Detect which cell encompasses the target text, then output its [x, y] center coordinate. 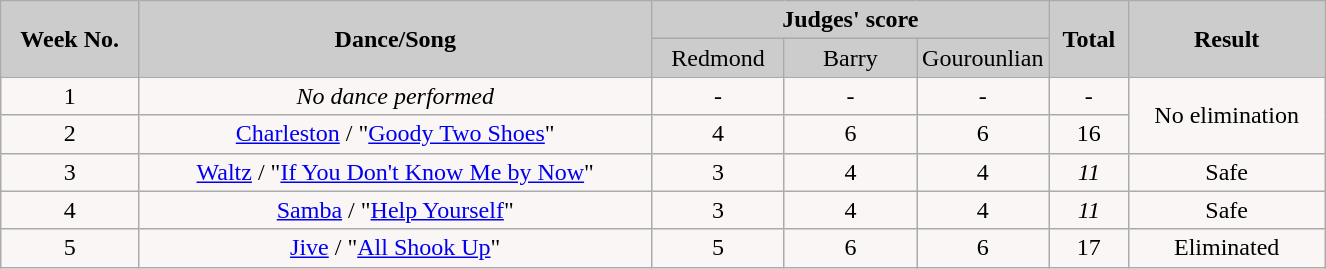
Total [1089, 39]
1 [70, 96]
Judges' score [850, 20]
Samba / "Help Yourself" [396, 210]
Waltz / "If You Don't Know Me by Now" [396, 172]
Result [1227, 39]
Jive / "All Shook Up" [396, 248]
Gourounlian [983, 58]
2 [70, 134]
Week No. [70, 39]
Dance/Song [396, 39]
Charleston / "Goody Two Shoes" [396, 134]
No dance performed [396, 96]
17 [1089, 248]
16 [1089, 134]
Barry [850, 58]
No elimination [1227, 115]
Eliminated [1227, 248]
Redmond [718, 58]
